Extract the (X, Y) coordinate from the center of the cell holding the provided text.  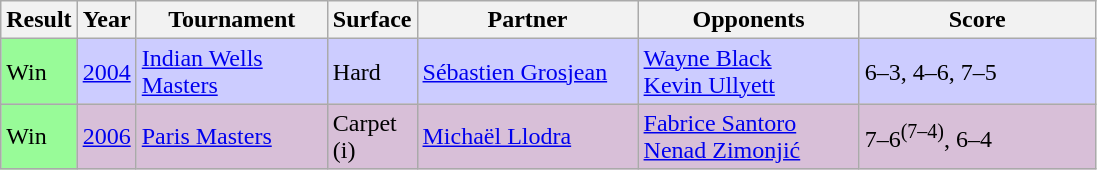
Score (977, 20)
Surface (372, 20)
Result (39, 20)
Wayne Black Kevin Ullyett (748, 72)
Tournament (232, 20)
7–6(7–4), 6–4 (977, 136)
Indian Wells Masters (232, 72)
Carpet (i) (372, 136)
Sébastien Grosjean (528, 72)
Hard (372, 72)
Partner (528, 20)
Fabrice Santoro Nenad Zimonjić (748, 136)
Michaël Llodra (528, 136)
2004 (106, 72)
2006 (106, 136)
Opponents (748, 20)
Year (106, 20)
6–3, 4–6, 7–5 (977, 72)
Paris Masters (232, 136)
